From the cell containing the given text, extract its center point as (X, Y) coordinate. 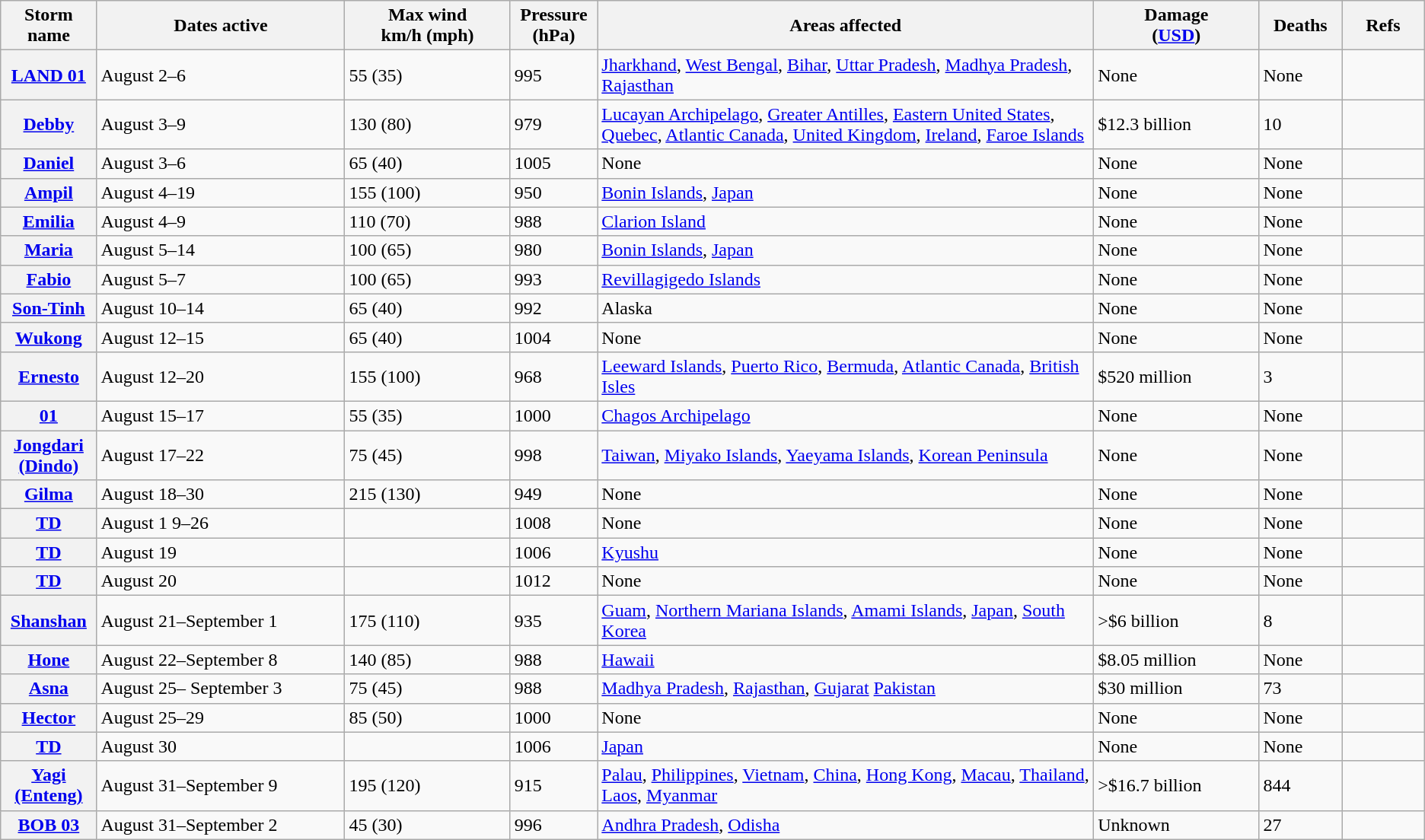
August 19 (221, 552)
Fabio (49, 279)
27 (1300, 825)
1004 (554, 337)
>$6 billion (1177, 621)
935 (554, 621)
992 (554, 308)
949 (554, 495)
130 (80) (428, 125)
915 (554, 785)
844 (1300, 785)
10 (1300, 125)
August 20 (221, 581)
$8.05 million (1177, 660)
175 (110) (428, 621)
Jongdari (Dindo) (49, 455)
993 (554, 279)
August 3–9 (221, 125)
Jharkhand, West Bengal, Bihar, Uttar Pradesh, Madhya Pradesh, Rajasthan (846, 75)
August 5–14 (221, 250)
$12.3 billion (1177, 125)
Shanshan (49, 621)
Areas affected (846, 26)
Maria (49, 250)
August 4–9 (221, 221)
Unknown (1177, 825)
Refs (1384, 26)
Wukong (49, 337)
Max windkm/h (mph) (428, 26)
Lucayan Archipelago, Greater Antilles, Eastern United States, Quebec, Atlantic Canada, United Kingdom, Ireland, Faroe Islands (846, 125)
$520 million (1177, 376)
Gilma (49, 495)
$30 million (1177, 689)
Storm name (49, 26)
Debby (49, 125)
August 17–22 (221, 455)
August 12–20 (221, 376)
Hector (49, 717)
968 (554, 376)
Chagos Archipelago (846, 415)
Son-Tinh (49, 308)
Revillagigedo Islands (846, 279)
August 10–14 (221, 308)
Guam, Northern Mariana Islands, Amami Islands, Japan, South Korea (846, 621)
Damage(USD) (1177, 26)
August 5–7 (221, 279)
Leeward Islands, Puerto Rico, Bermuda, Atlantic Canada, British Isles (846, 376)
Kyushu (846, 552)
Hone (49, 660)
215 (130) (428, 495)
195 (120) (428, 785)
>$16.7 billion (1177, 785)
Japan (846, 746)
August 12–15 (221, 337)
August 21–September 1 (221, 621)
August 31–September 2 (221, 825)
Asna (49, 689)
Deaths (1300, 26)
Palau, Philippines, Vietnam, China, Hong Kong, Macau, Thailand, Laos, Myanmar (846, 785)
BOB 03 (49, 825)
8 (1300, 621)
73 (1300, 689)
45 (30) (428, 825)
August 18–30 (221, 495)
Yagi (Enteng) (49, 785)
Clarion Island (846, 221)
950 (554, 192)
01 (49, 415)
August 31–September 9 (221, 785)
Taiwan, Miyako Islands, Yaeyama Islands, Korean Peninsula (846, 455)
1005 (554, 164)
August 2–6 (221, 75)
Ampil (49, 192)
140 (85) (428, 660)
Hawaii (846, 660)
995 (554, 75)
Emilia (49, 221)
August 30 (221, 746)
85 (50) (428, 717)
110 (70) (428, 221)
August 25–29 (221, 717)
August 22–September 8 (221, 660)
Pressure(hPa) (554, 26)
980 (554, 250)
August 15–17 (221, 415)
August 1 9–26 (221, 523)
1012 (554, 581)
LAND 01 (49, 75)
Andhra Pradesh, Odisha (846, 825)
1008 (554, 523)
3 (1300, 376)
August 4–19 (221, 192)
August 25– September 3 (221, 689)
979 (554, 125)
Daniel (49, 164)
August 3–6 (221, 164)
Madhya Pradesh, Rajasthan, Gujarat Pakistan (846, 689)
Ernesto (49, 376)
Alaska (846, 308)
998 (554, 455)
Dates active (221, 26)
996 (554, 825)
